Return the (X, Y) coordinate for the center point of the cell that contains the specified text.  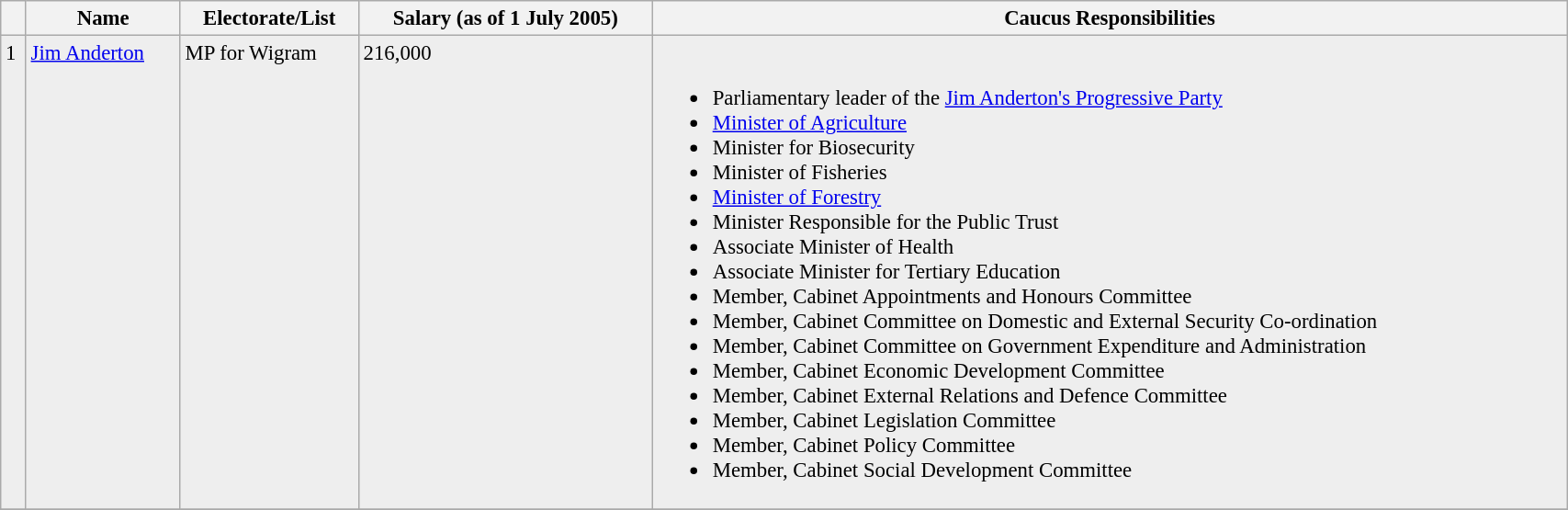
MP for Wigram (269, 272)
Electorate/List (269, 18)
Jim Anderton (103, 272)
Caucus Responsibilities (1110, 18)
Name (103, 18)
216,000 (505, 272)
1 (14, 272)
Salary (as of 1 July 2005) (505, 18)
